Extract the (x, y) coordinate from the center of the cell holding the provided text.  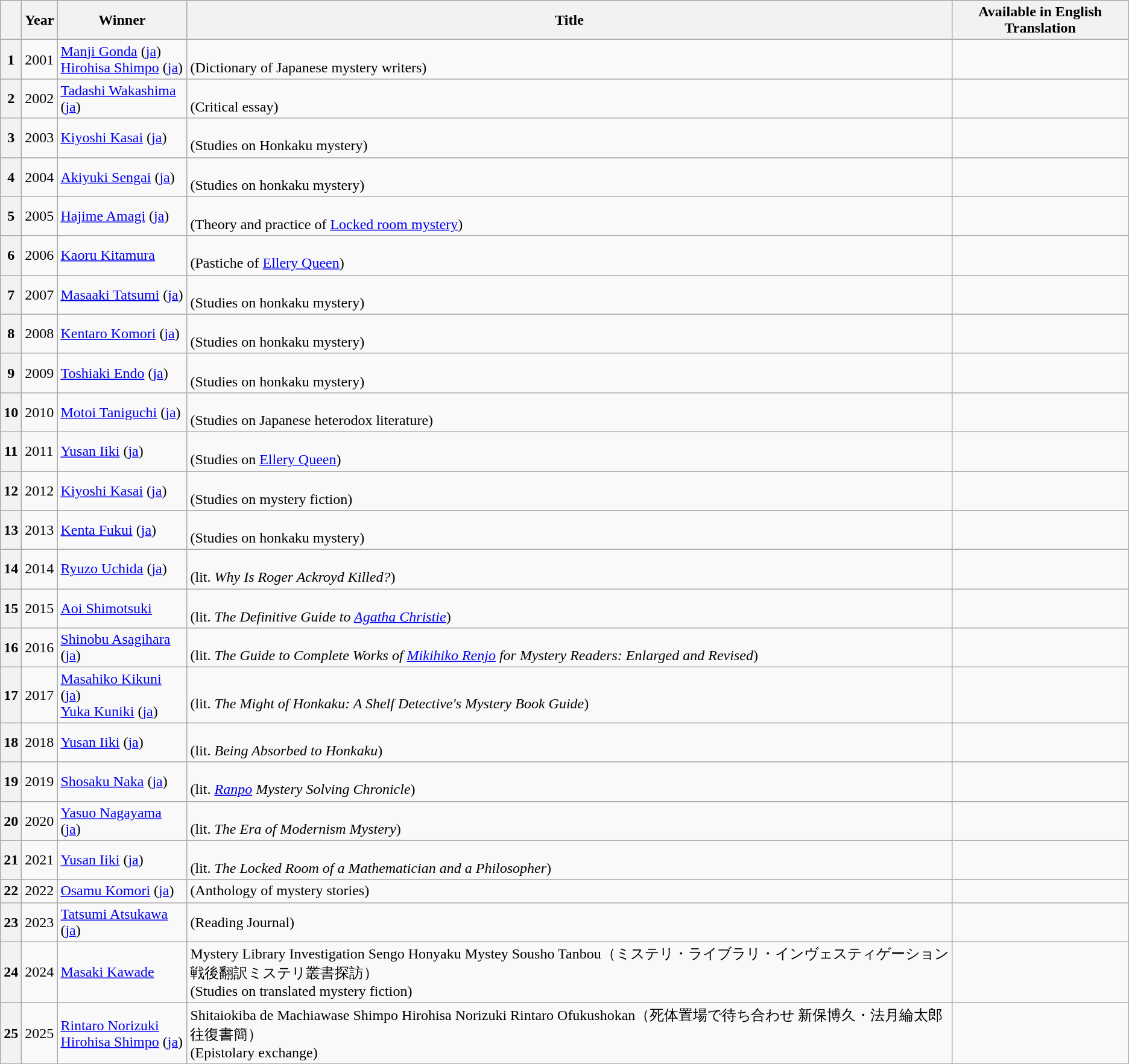
Title (569, 20)
(lit. The Locked Room of a Mathematician and a Philosopher) (569, 860)
Tadashi Wakashima (ja) (122, 99)
(Studies on Japanese heterodox literature) (569, 412)
(Critical essay) (569, 99)
2006 (40, 256)
(Anthology of mystery stories) (569, 891)
22 (11, 891)
2004 (40, 177)
15 (11, 609)
2001 (40, 59)
2005 (40, 216)
2012 (40, 491)
Shinobu Asagihara (ja) (122, 647)
2002 (40, 99)
3 (11, 137)
9 (11, 373)
2019 (40, 781)
(Studies on Honkaku mystery) (569, 137)
10 (11, 412)
(Pastiche of Ellery Queen) (569, 256)
Manji Gonda (ja)Hirohisa Shimpo (ja) (122, 59)
(lit. Ranpo Mystery Solving Chronicle) (569, 781)
2017 (40, 695)
13 (11, 530)
2011 (40, 451)
2008 (40, 334)
Shitaiokiba de Machiawase Shimpo Hirohisa Norizuki Rintaro Ofukushokan（死体置場で待ち合わせ 新保博久・法月綸太郎 往復書簡）(Epistolary exchange) (569, 1033)
Shosaku Naka (ja) (122, 781)
12 (11, 491)
2009 (40, 373)
1 (11, 59)
2016 (40, 647)
25 (11, 1033)
Yasuo Nagayama (ja) (122, 821)
(lit. The Definitive Guide to Agatha Christie) (569, 609)
Toshiaki Endo (ja) (122, 373)
Tatsumi Atsukawa (ja) (122, 922)
Hajime Amagi (ja) (122, 216)
17 (11, 695)
2022 (40, 891)
(Dictionary of Japanese mystery writers) (569, 59)
24 (11, 972)
21 (11, 860)
Mystery Library Investigation Sengo Honyaku Mystey Sousho Tanbou（ミステリ・ライブラリ・インヴェスティゲーション 戦後翻訳ミステリ叢書探訪）(Studies on translated mystery fiction) (569, 972)
2013 (40, 530)
11 (11, 451)
(lit. The Era of Modernism Mystery) (569, 821)
19 (11, 781)
2014 (40, 569)
Masaki Kawade (122, 972)
Kentaro Komori (ja) (122, 334)
2020 (40, 821)
2024 (40, 972)
2007 (40, 294)
2 (11, 99)
16 (11, 647)
5 (11, 216)
7 (11, 294)
2010 (40, 412)
Aoi Shimotsuki (122, 609)
2025 (40, 1033)
2023 (40, 922)
Rintaro NorizukiHirohisa Shimpo (ja) (122, 1033)
Masaaki Tatsumi (ja) (122, 294)
18 (11, 743)
2021 (40, 860)
Year (40, 20)
Akiyuki Sengai (ja) (122, 177)
Available in English Translation (1040, 20)
Masahiko Kikuni (ja)Yuka Kuniki (ja) (122, 695)
Kenta Fukui (ja) (122, 530)
(lit. Being Absorbed to Honkaku) (569, 743)
Ryuzo Uchida (ja) (122, 569)
(Theory and practice of Locked room mystery) (569, 216)
23 (11, 922)
6 (11, 256)
4 (11, 177)
2015 (40, 609)
(lit. The Guide to Complete Works of Mikihiko Renjo for Mystery Readers: Enlarged and Revised) (569, 647)
8 (11, 334)
(Studies on Ellery Queen) (569, 451)
2003 (40, 137)
(lit. Why Is Roger Ackroyd Killed?) (569, 569)
Winner (122, 20)
14 (11, 569)
(lit. The Might of Honkaku: A Shelf Detective's Mystery Book Guide) (569, 695)
2018 (40, 743)
Kaoru Kitamura (122, 256)
20 (11, 821)
(Studies on mystery fiction) (569, 491)
Motoi Taniguchi (ja) (122, 412)
(Reading Journal) (569, 922)
Osamu Komori (ja) (122, 891)
